Search for the cell housing the specified text and yield its (x, y) center coordinate. 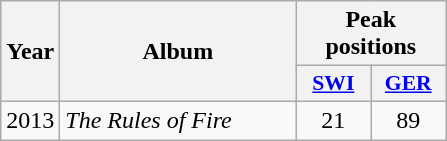
Year (30, 52)
The Rules of Fire (178, 120)
21 (334, 120)
89 (408, 120)
GER (408, 84)
Peak positions (371, 34)
SWI (334, 84)
Album (178, 52)
2013 (30, 120)
